Extract the (X, Y) coordinate from the center of the cell holding the provided text.  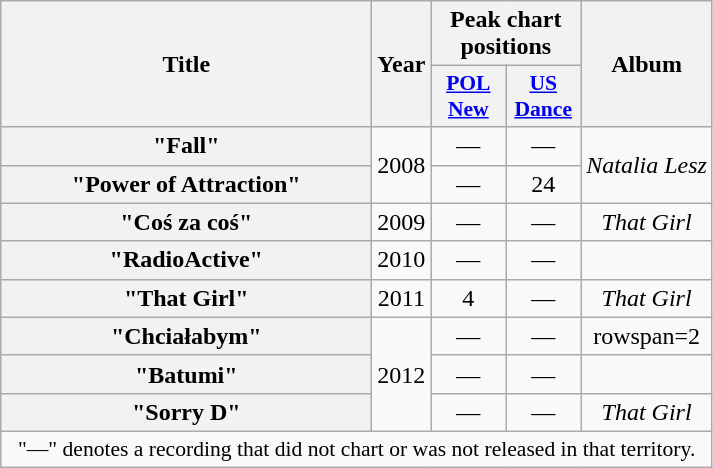
2008 (402, 165)
"RadioActive" (186, 260)
"Fall" (186, 146)
USDance (544, 96)
Album (647, 64)
"That Girl" (186, 298)
"Batumi" (186, 374)
2009 (402, 222)
4 (468, 298)
2012 (402, 374)
"Chciałabym" (186, 336)
24 (544, 184)
Peak chart positions (506, 34)
rowspan=2 (647, 336)
"Coś za coś" (186, 222)
Natalia Lesz (647, 165)
Year (402, 64)
Title (186, 64)
2011 (402, 298)
"Sorry D" (186, 412)
"—" denotes a recording that did not chart or was not released in that territory. (357, 449)
"Power of Attraction" (186, 184)
2010 (402, 260)
POLNew (468, 96)
